Find where the given text appears and provide that cell's center as (X, Y) coordinate. 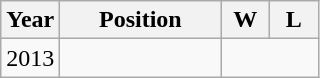
L (294, 20)
Position (140, 20)
2013 (30, 58)
W (246, 20)
Year (30, 20)
